Scan for the cell matching the given text and deliver its [x, y] coordinate at center. 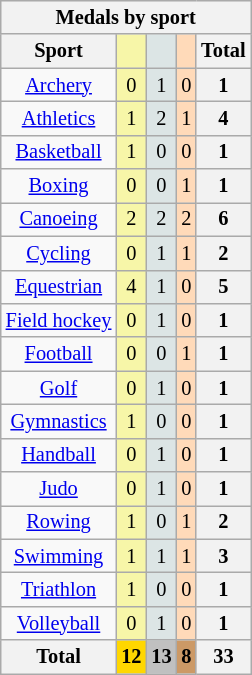
Equestrian [59, 287]
Medals by sport [126, 17]
Judo [59, 489]
12 [131, 657]
Golf [59, 388]
Rowing [59, 522]
Boxing [59, 186]
Gymnastics [59, 421]
Swimming [59, 556]
Handball [59, 455]
5 [223, 287]
6 [223, 219]
Cycling [59, 253]
Basketball [59, 152]
Football [59, 354]
Archery [59, 85]
Sport [59, 51]
8 [186, 657]
13 [161, 657]
Field hockey [59, 320]
3 [223, 556]
Triathlon [59, 589]
Volleyball [59, 623]
33 [223, 657]
Athletics [59, 118]
Canoeing [59, 219]
